Scan for the cell matching the given text and deliver its (x, y) coordinate at center. 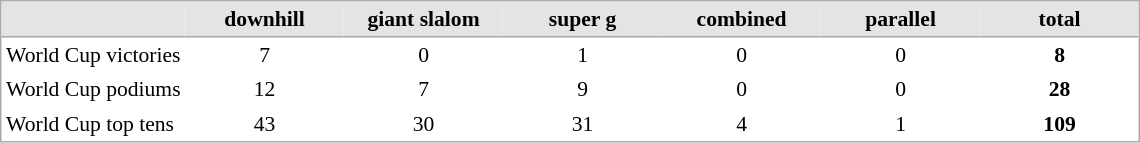
super g (582, 20)
9 (582, 89)
43 (264, 123)
downhill (264, 20)
combined (742, 20)
4 (742, 123)
28 (1060, 89)
12 (264, 89)
giant slalom (424, 20)
World Cup top tens (94, 123)
parallel (900, 20)
total (1060, 20)
World Cup victories (94, 55)
8 (1060, 55)
30 (424, 123)
World Cup podiums (94, 89)
31 (582, 123)
109 (1060, 123)
